Extract the [X, Y] coordinate from the center of the cell holding the provided text.  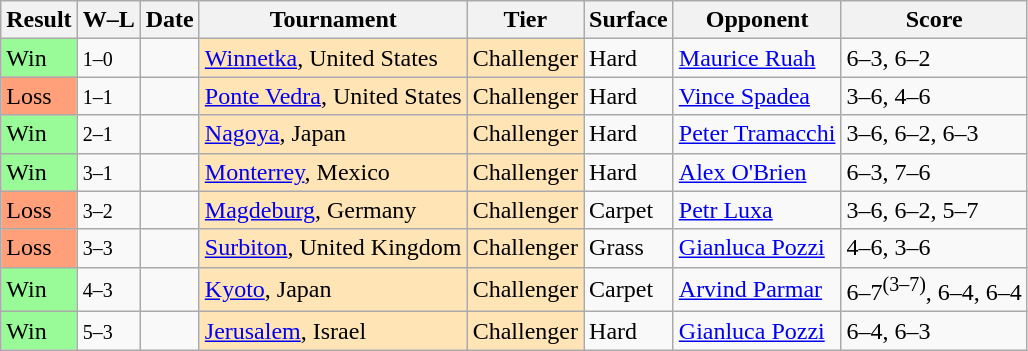
Monterrey, Mexico [333, 172]
3–2 [108, 210]
Winnetka, United States [333, 58]
Petr Luxa [757, 210]
3–6, 6–2, 5–7 [934, 210]
6–3, 6–2 [934, 58]
4–3 [108, 290]
Score [934, 20]
Nagoya, Japan [333, 134]
Surface [629, 20]
2–1 [108, 134]
Peter Tramacchi [757, 134]
Arvind Parmar [757, 290]
Date [170, 20]
Result [39, 20]
3–1 [108, 172]
4–6, 3–6 [934, 248]
Opponent [757, 20]
Grass [629, 248]
Tier [525, 20]
Magdeburg, Germany [333, 210]
Jerusalem, Israel [333, 331]
Tournament [333, 20]
3–6, 6–2, 6–3 [934, 134]
3–6, 4–6 [934, 96]
Kyoto, Japan [333, 290]
6–3, 7–6 [934, 172]
5–3 [108, 331]
Maurice Ruah [757, 58]
Surbiton, United Kingdom [333, 248]
6–7(3–7), 6–4, 6–4 [934, 290]
Alex O'Brien [757, 172]
6–4, 6–3 [934, 331]
3–3 [108, 248]
W–L [108, 20]
1–0 [108, 58]
Vince Spadea [757, 96]
1–1 [108, 96]
Ponte Vedra, United States [333, 96]
